Provide the (X, Y) coordinate of the cell's center where the given text is located.  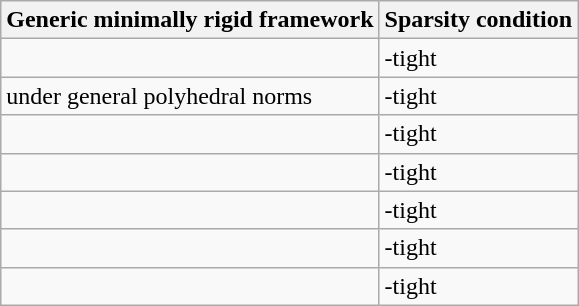
Sparsity condition (478, 20)
under general polyhedral norms (190, 96)
Generic minimally rigid framework (190, 20)
